Output the (X, Y) coordinate of the center of the cell containing the given text.  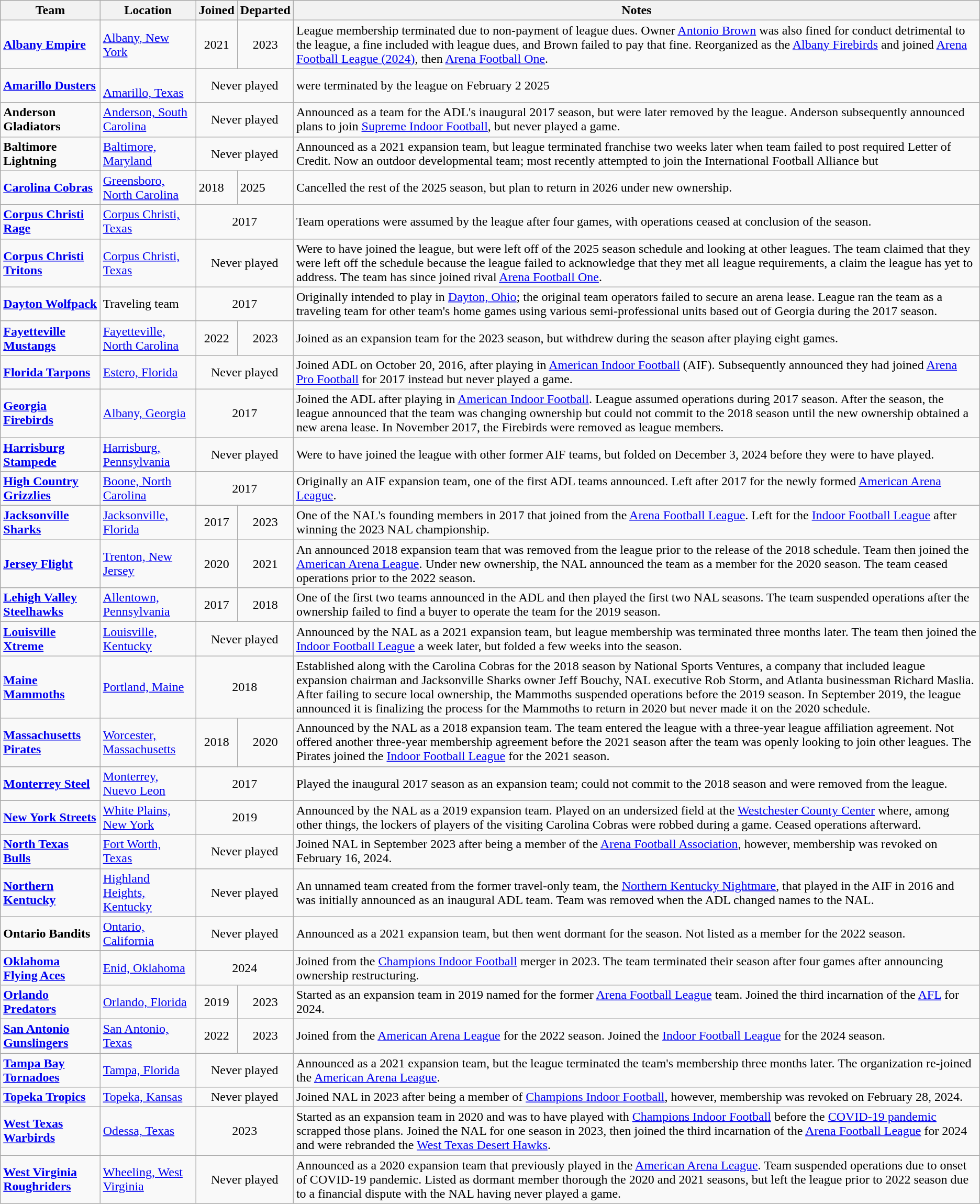
Corpus Christi Rage (50, 222)
Florida Tarpons (50, 372)
Started as an expansion team in 2019 named for the former Arena Football League team. Joined the third incarnation of the AFL for 2024. (637, 1002)
Joined (217, 10)
Orlando Predators (50, 1002)
Ontario, California (148, 934)
Topeka, Kansas (148, 1097)
Louisville, Kentucky (148, 639)
Joined NAL in September 2023 after being a member of the Arena Football Association, however, membership was revoked on February 16, 2024. (637, 851)
Dayton Wolfpack (50, 304)
Departed (265, 10)
Fayetteville, North Carolina (148, 338)
North Texas Bulls (50, 851)
Louisville Xtreme (50, 639)
Georgia Firebirds (50, 413)
Albany, Georgia (148, 413)
Worcester, Massachusetts (148, 742)
Team operations were assumed by the league after four games, with operations ceased at conclusion of the season. (637, 222)
San Antonio Gunslingers (50, 1035)
Allentown, Pennsylvania (148, 605)
Lehigh Valley Steelhawks (50, 605)
Topeka Tropics (50, 1097)
White Plains, New York (148, 818)
Trenton, New Jersey (148, 564)
Wheeling, West Virginia (148, 1179)
Baltimore Lightning (50, 154)
Team (50, 10)
Boone, North Carolina (148, 489)
Traveling team (148, 304)
Monterrey Steel (50, 783)
Corpus Christi Tritons (50, 263)
Jacksonville Sharks (50, 522)
Highland Heights, Kentucky (148, 893)
Oklahoma Flying Aces (50, 967)
Location (148, 10)
Fort Worth, Texas (148, 851)
Carolina Cobras (50, 187)
Were to have joined the league with other former AIF teams, but folded on December 3, 2024 before they were to have played. (637, 454)
Orlando, Florida (148, 1002)
Tampa, Florida (148, 1070)
High Country Grizzlies (50, 489)
San Antonio, Texas (148, 1035)
Fayetteville Mustangs (50, 338)
Northern Kentucky (50, 893)
West Texas Warbirds (50, 1131)
Joined from the American Arena League for the 2022 season. Joined the Indoor Football League for the 2024 season. (637, 1035)
Tampa Bay Tornadoes (50, 1070)
Enid, Oklahoma (148, 967)
Albany, New York (148, 44)
Massachusetts Pirates (50, 742)
Harrisburg, Pennsylvania (148, 454)
Ontario Bandits (50, 934)
New York Streets (50, 818)
Jacksonville, Florida (148, 522)
Notes (637, 10)
Greensboro, North Carolina (148, 187)
Amarillo, Texas (148, 86)
Joined NAL in 2023 after being a member of Champions Indoor Football, however, membership was revoked on February 28, 2024. (637, 1097)
were terminated by the league on February 2 2025 (637, 86)
Estero, Florida (148, 372)
Amarillo Dusters (50, 86)
Harrisburg Stampede (50, 454)
2025 (265, 187)
Monterrey, Nuevo Leon (148, 783)
Played the inaugural 2017 season as an expansion team; could not commit to the 2018 season and were removed from the league. (637, 783)
Cancelled the rest of the 2025 season, but plan to return in 2026 under new ownership. (637, 187)
West Virginia Roughriders (50, 1179)
Maine Mammoths (50, 687)
Odessa, Texas (148, 1131)
Anderson Gladiators (50, 119)
Jersey Flight (50, 564)
Baltimore, Maryland (148, 154)
Albany Empire (50, 44)
Anderson, South Carolina (148, 119)
2024 (244, 967)
Portland, Maine (148, 687)
Originally an AIF expansion team, one of the first ADL teams announced. Left after 2017 for the newly formed American Arena League. (637, 489)
Joined as an expansion team for the 2023 season, but withdrew during the season after playing eight games. (637, 338)
Announced as a 2021 expansion team, but then went dormant for the season. Not listed as a member for the 2022 season. (637, 934)
Joined from the Champions Indoor Football merger in 2023. The team terminated their season after four games after announcing ownership restructuring. (637, 967)
